Identify which cell holds the provided text, then report its (x, y) central coordinate. 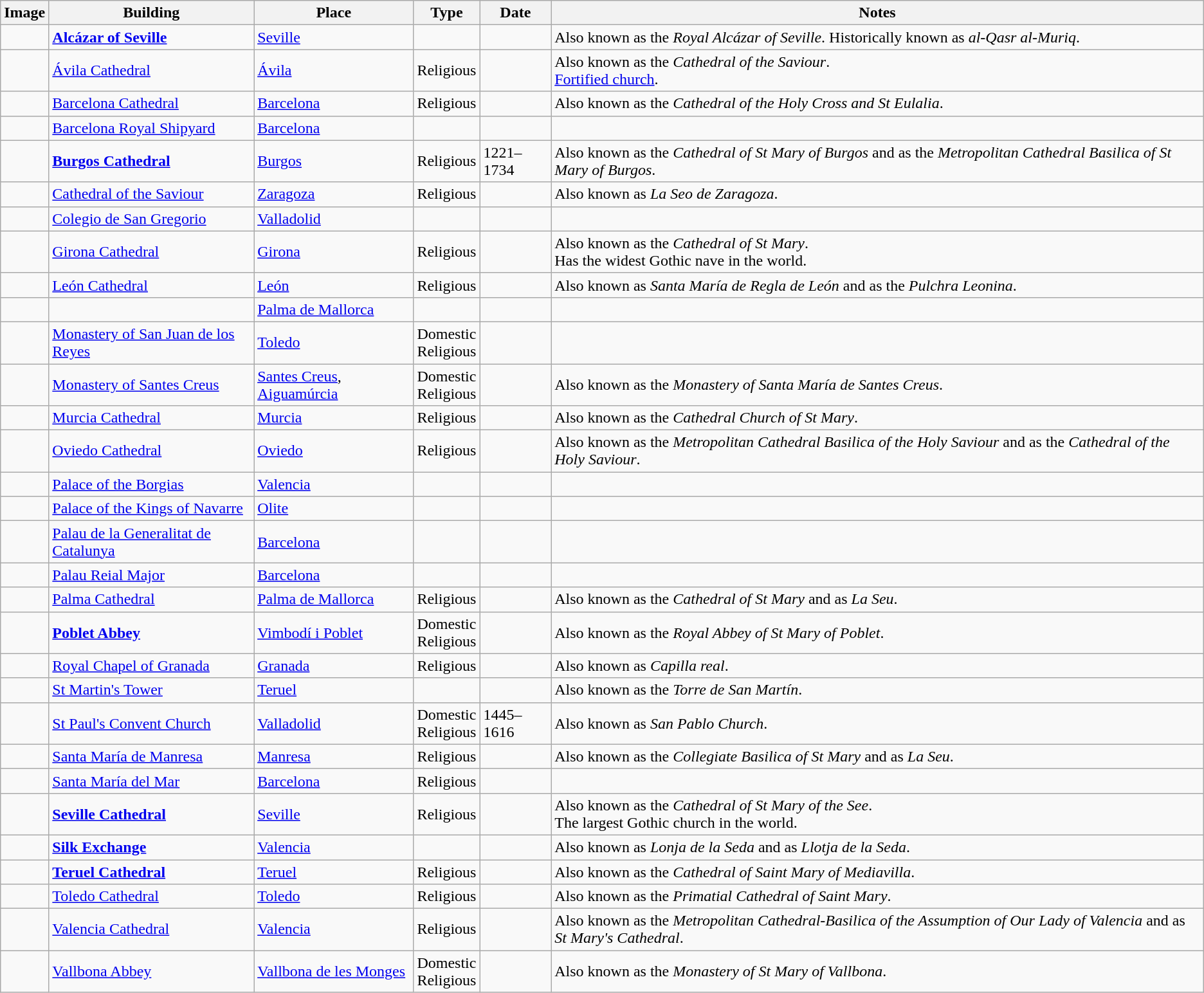
Girona (334, 252)
Vallbona Abbey (152, 971)
Barcelona Cathedral (152, 104)
Ávila Cathedral (152, 71)
Palma Cathedral (152, 599)
Also known as La Seo de Zaragoza. (877, 194)
Granada (334, 666)
Also known as the Monastery of St Mary of Vallbona. (877, 971)
Also known as the Cathedral of Saint Mary of Mediavilla. (877, 871)
Also known as the Royal Abbey of St Mary of Poblet. (877, 633)
Toledo Cathedral (152, 897)
1221–1734 (516, 161)
Santa María del Mar (152, 781)
Monastery of San Juan de los Reyes (152, 342)
Cathedral of the Saviour (152, 194)
Santa María de Manresa (152, 756)
Also known as the Cathedral of St Mary and as La Seu. (877, 599)
Poblet Abbey (152, 633)
Also known as the Royal Alcázar of Seville. Historically known as al-Qasr al-Muriq. (877, 37)
Burgos Cathedral (152, 161)
Royal Chapel of Granada (152, 666)
Also known as the Cathedral of St Mary.Has the widest Gothic nave in the world. (877, 252)
Burgos (334, 161)
Murcia Cathedral (152, 418)
Oviedo Cathedral (152, 451)
Also known as San Pablo Church. (877, 723)
Also known as the Metropolitan Cathedral-Basilica of the Assumption of Our Lady of Valencia and as St Mary's Cathedral. (877, 930)
Type (446, 13)
Date (516, 13)
Vallbona de les Monges (334, 971)
Seville Cathedral (152, 814)
Palace of the Borgias (152, 484)
Also known as the Cathedral of St Mary of Burgos and as the Metropolitan Cathedral Basilica of St Mary of Burgos. (877, 161)
Palau de la Generalitat de Catalunya (152, 542)
Also known as Santa María de Regla de León and as the Pulchra Leonina. (877, 285)
Also known as the Metropolitan Cathedral Basilica of the Holy Saviour and as the Cathedral of the Holy Saviour. (877, 451)
Notes (877, 13)
Oviedo (334, 451)
Ávila (334, 71)
Girona Cathedral (152, 252)
Also known as the Cathedral of the Saviour.Fortified church. (877, 71)
Also known as the Monastery of Santa María de Santes Creus. (877, 385)
Teruel Cathedral (152, 871)
Building (152, 13)
Vimbodí i Poblet (334, 633)
Alcázar of Seville (152, 37)
Also known as the Torre de San Martín. (877, 690)
Place (334, 13)
Olite (334, 509)
Santes Creus, Aiguamúrcia (334, 385)
St Paul's Convent Church (152, 723)
Barcelona Royal Shipyard (152, 128)
Also known as the Cathedral Church of St Mary. (877, 418)
St Martin's Tower (152, 690)
Palace of the Kings of Navarre (152, 509)
León Cathedral (152, 285)
Also known as the Collegiate Basilica of St Mary and as La Seu. (877, 756)
León (334, 285)
Monastery of Santes Creus (152, 385)
Also known as the Primatial Cathedral of Saint Mary. (877, 897)
1445–1616 (516, 723)
Also known as the Cathedral of St Mary of the See.The largest Gothic church in the world. (877, 814)
Silk Exchange (152, 847)
Murcia (334, 418)
Palau Reial Major (152, 575)
Also known as Capilla real. (877, 666)
Colegio de San Gregorio (152, 219)
Image (24, 13)
Also known as Lonja de la Seda and as Llotja de la Seda. (877, 847)
Valencia Cathedral (152, 930)
Manresa (334, 756)
Zaragoza (334, 194)
Also known as the Cathedral of the Holy Cross and St Eulalia. (877, 104)
